For the text-containing cell, return its midpoint in (X, Y) coordinate format. 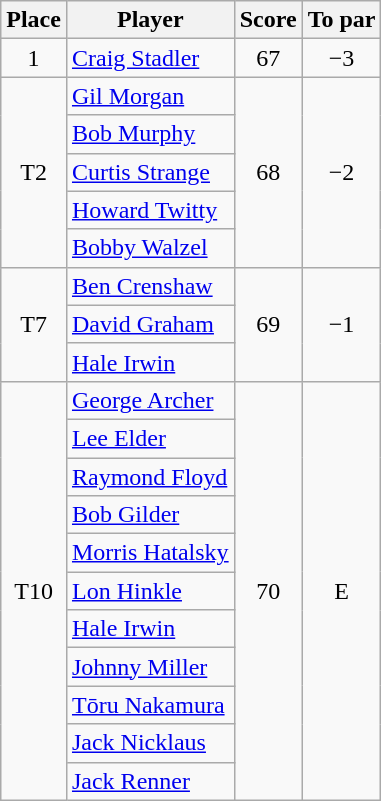
Johnny Miller (150, 667)
Gil Morgan (150, 96)
Jack Renner (150, 781)
To par (342, 20)
68 (268, 172)
Howard Twitty (150, 210)
−3 (342, 58)
Tōru Nakamura (150, 705)
Place (34, 20)
T7 (34, 324)
−2 (342, 172)
David Graham (150, 324)
Lee Elder (150, 438)
70 (268, 590)
Bobby Walzel (150, 248)
Morris Hatalsky (150, 553)
Score (268, 20)
Player (150, 20)
Jack Nicklaus (150, 743)
Lon Hinkle (150, 591)
67 (268, 58)
Bob Murphy (150, 134)
Raymond Floyd (150, 477)
T2 (34, 172)
Bob Gilder (150, 515)
Ben Crenshaw (150, 286)
69 (268, 324)
George Archer (150, 400)
−1 (342, 324)
Curtis Strange (150, 172)
T10 (34, 590)
1 (34, 58)
Craig Stadler (150, 58)
E (342, 590)
